Locate the cell with the specified text and output its [X, Y] center coordinate. 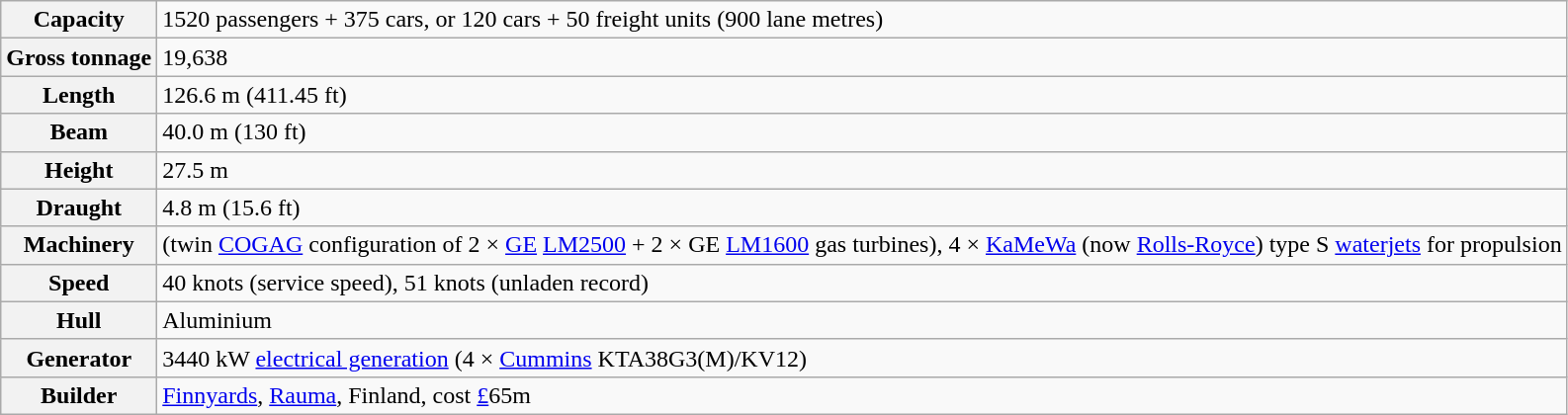
126.6 m (411.45 ft) [862, 95]
Height [79, 170]
Length [79, 95]
Capacity [79, 20]
Draught [79, 207]
Generator [79, 358]
Finnyards, Rauma, Finland, cost £65m [862, 395]
40.0 m (130 ft) [862, 132]
27.5 m [862, 170]
1520 passengers + 375 cars, or 120 cars + 50 freight units (900 lane metres) [862, 20]
Gross tonnage [79, 57]
3440 kW electrical generation (4 × Cummins KTA38G3(M)/KV12) [862, 358]
Machinery [79, 245]
Hull [79, 320]
Beam [79, 132]
(twin COGAG configuration of 2 × GE LM2500 + 2 × GE LM1600 gas turbines), 4 × KaMeWa (now Rolls-Royce) type S waterjets for propulsion [862, 245]
Speed [79, 283]
Aluminium [862, 320]
40 knots (service speed), 51 knots (unladen record) [862, 283]
19,638 [862, 57]
4.8 m (15.6 ft) [862, 207]
Builder [79, 395]
